For the text-containing cell, return its midpoint in (x, y) coordinate format. 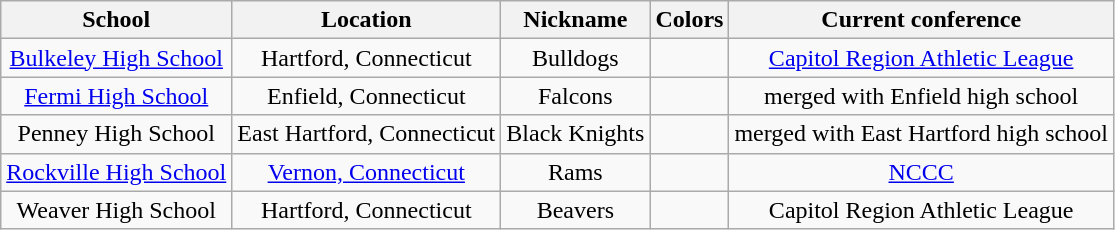
NCCC (922, 172)
Penney High School (116, 134)
Weaver High School (116, 210)
Vernon, Connecticut (366, 172)
Bulkeley High School (116, 58)
East Hartford, Connecticut (366, 134)
Black Knights (576, 134)
Rams (576, 172)
Current conference (922, 20)
merged with East Hartford high school (922, 134)
Fermi High School (116, 96)
Beavers (576, 210)
Location (366, 20)
Nickname (576, 20)
School (116, 20)
Colors (690, 20)
Bulldogs (576, 58)
Enfield, Connecticut (366, 96)
Rockville High School (116, 172)
merged with Enfield high school (922, 96)
Falcons (576, 96)
